Search for the cell housing the specified text and yield its [x, y] center coordinate. 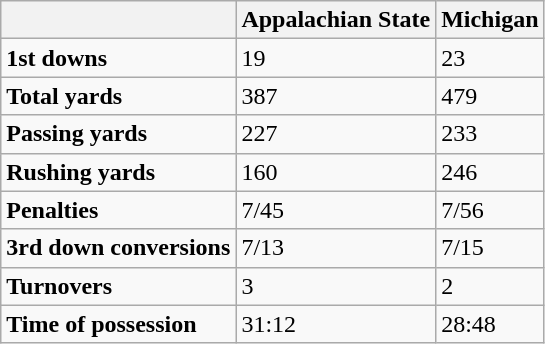
28:48 [490, 324]
1st downs [118, 58]
227 [336, 134]
3 [336, 286]
2 [490, 286]
Penalties [118, 210]
Turnovers [118, 286]
Rushing yards [118, 172]
7/15 [490, 248]
246 [490, 172]
Passing yards [118, 134]
Total yards [118, 96]
3rd down conversions [118, 248]
19 [336, 58]
31:12 [336, 324]
7/45 [336, 210]
233 [490, 134]
23 [490, 58]
160 [336, 172]
7/56 [490, 210]
479 [490, 96]
Time of possession [118, 324]
Appalachian State [336, 20]
387 [336, 96]
Michigan [490, 20]
7/13 [336, 248]
